Pinpoint the cell where the given text exists, returning its [x, y] midpoint coordinate. 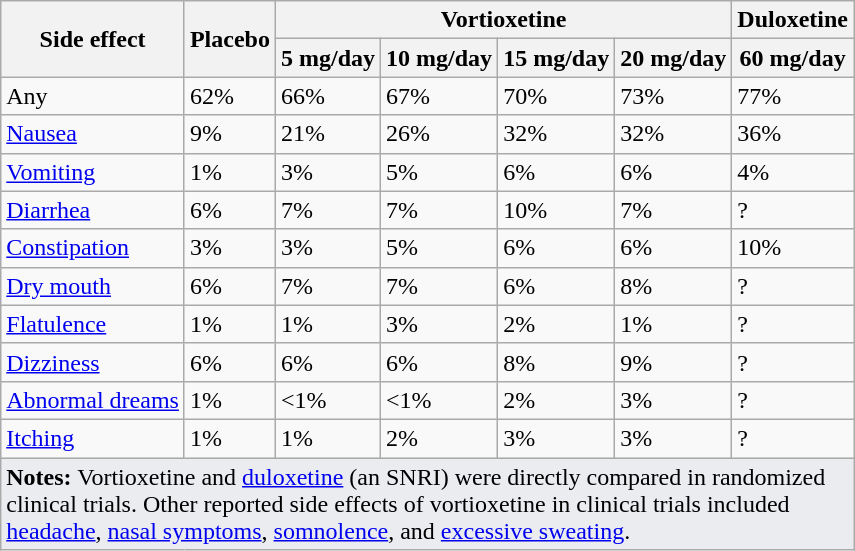
5 mg/day [328, 58]
Vomiting [93, 172]
73% [674, 96]
Nausea [93, 134]
77% [793, 96]
62% [230, 96]
66% [328, 96]
36% [793, 134]
4% [793, 172]
Placebo [230, 39]
Diarrhea [93, 210]
Itching [93, 438]
Dry mouth [93, 286]
21% [328, 134]
Dizziness [93, 362]
15 mg/day [556, 58]
10 mg/day [440, 58]
Flatulence [93, 324]
20 mg/day [674, 58]
67% [440, 96]
Constipation [93, 248]
Vortioxetine [503, 20]
Any [93, 96]
60 mg/day [793, 58]
Duloxetine [793, 20]
Abnormal dreams [93, 400]
70% [556, 96]
26% [440, 134]
Side effect [93, 39]
